Search for the cell housing the specified text and yield its [X, Y] center coordinate. 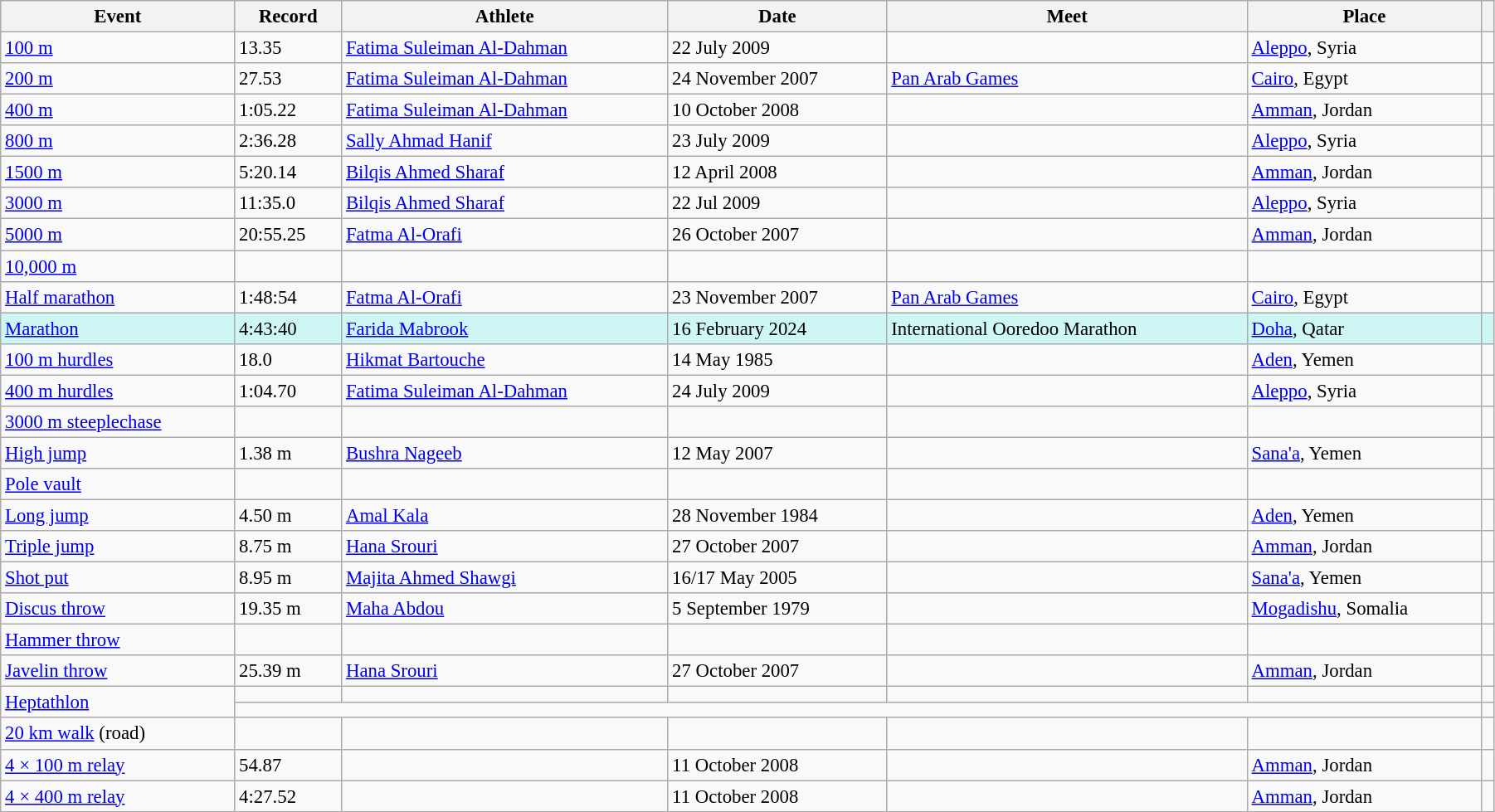
22 July 2009 [777, 48]
1:04.70 [289, 391]
High jump [118, 453]
Pole vault [118, 484]
10,000 m [118, 266]
16/17 May 2005 [777, 578]
23 July 2009 [777, 141]
54.87 [289, 765]
5000 m [118, 235]
Javelin throw [118, 671]
12 April 2008 [777, 173]
1:05.22 [289, 110]
Meet [1067, 17]
Majita Ahmed Shawgi [504, 578]
Sally Ahmad Hanif [504, 141]
5 September 1979 [777, 609]
4.50 m [289, 515]
Hikmat Bartouche [504, 359]
4:27.52 [289, 796]
18.0 [289, 359]
3000 m [118, 203]
14 May 1985 [777, 359]
20:55.25 [289, 235]
22 Jul 2009 [777, 203]
800 m [118, 141]
8.75 m [289, 547]
10 October 2008 [777, 110]
3000 m steeplechase [118, 422]
Long jump [118, 515]
1500 m [118, 173]
Hammer throw [118, 640]
200 m [118, 79]
Mogadishu, Somalia [1364, 609]
28 November 1984 [777, 515]
Shot put [118, 578]
19.35 m [289, 609]
5:20.14 [289, 173]
4 × 100 m relay [118, 765]
400 m hurdles [118, 391]
100 m hurdles [118, 359]
1:48:54 [289, 297]
Date [777, 17]
24 July 2009 [777, 391]
Marathon [118, 328]
25.39 m [289, 671]
Athlete [504, 17]
Half marathon [118, 297]
Triple jump [118, 547]
12 May 2007 [777, 453]
100 m [118, 48]
4 × 400 m relay [118, 796]
Place [1364, 17]
Record [289, 17]
Maha Abdou [504, 609]
4:43:40 [289, 328]
11:35.0 [289, 203]
24 November 2007 [777, 79]
Amal Kala [504, 515]
2:36.28 [289, 141]
Doha, Qatar [1364, 328]
20 km walk (road) [118, 734]
26 October 2007 [777, 235]
23 November 2007 [777, 297]
1.38 m [289, 453]
Farida Mabrook [504, 328]
8.95 m [289, 578]
400 m [118, 110]
13.35 [289, 48]
International Ooredoo Marathon [1067, 328]
Discus throw [118, 609]
16 February 2024 [777, 328]
Bushra Nageeb [504, 453]
Event [118, 17]
27.53 [289, 79]
Heptathlon [118, 703]
